Extract the [x, y] coordinate from the center of the cell holding the provided text.  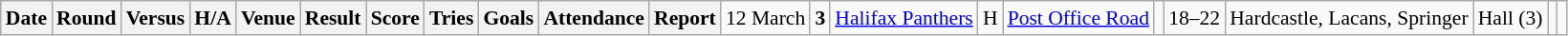
H [991, 18]
Post Office Road [1078, 18]
3 [820, 18]
H/A [212, 18]
Halifax Panthers [904, 18]
Score [396, 18]
Hardcastle, Lacans, Springer [1348, 18]
Venue [268, 18]
Versus [156, 18]
Tries [451, 18]
Hall (3) [1511, 18]
Date [27, 18]
12 March [765, 18]
Round [86, 18]
Attendance [594, 18]
Report [685, 18]
Goals [509, 18]
Result [333, 18]
18–22 [1194, 18]
